Find where the given text appears and provide that cell's center as [x, y] coordinate. 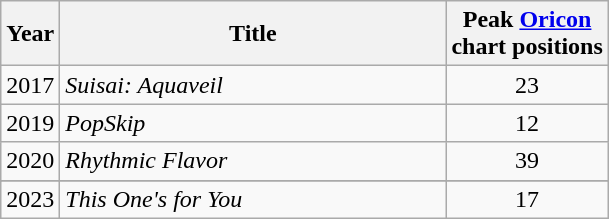
2023 [30, 199]
2020 [30, 161]
Title [253, 34]
17 [527, 199]
Peak Oricon chart positions [527, 34]
12 [527, 123]
Year [30, 34]
23 [527, 85]
Rhythmic Flavor [253, 161]
PopSkip [253, 123]
2019 [30, 123]
This One's for You [253, 199]
Suisai: Aquaveil [253, 85]
39 [527, 161]
2017 [30, 85]
